From the cell containing the given text, extract its center point as [x, y] coordinate. 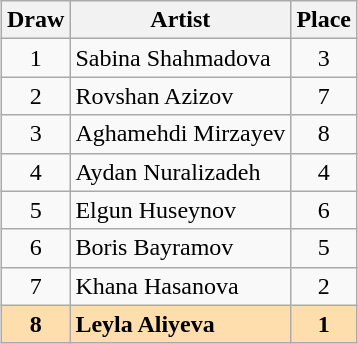
Rovshan Azizov [180, 96]
Sabina Shahmadova [180, 58]
Place [324, 20]
Artist [180, 20]
Aghamehdi Mirzayev [180, 134]
Aydan Nuralizadeh [180, 172]
Draw [35, 20]
Elgun Huseynov [180, 210]
Boris Bayramov [180, 248]
Leyla Aliyeva [180, 324]
Khana Hasanova [180, 286]
